For the text-containing cell, return its midpoint in [X, Y] coordinate format. 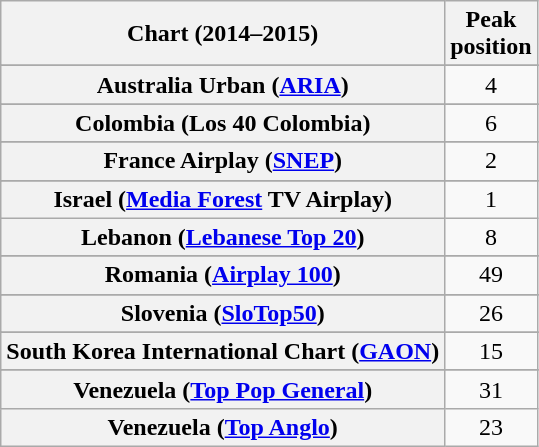
Lebanon (Lebanese Top 20) [223, 237]
Venezuela (Top Anglo) [223, 427]
Romania (Airplay 100) [223, 275]
23 [491, 427]
15 [491, 351]
4 [491, 85]
South Korea International Chart (GAON) [223, 351]
France Airplay (SNEP) [223, 161]
8 [491, 237]
2 [491, 161]
Australia Urban (ARIA) [223, 85]
Israel (Media Forest TV Airplay) [223, 199]
31 [491, 389]
Venezuela (Top Pop General) [223, 389]
6 [491, 123]
Slovenia (SloTop50) [223, 313]
Peakposition [491, 34]
1 [491, 199]
Colombia (Los 40 Colombia) [223, 123]
49 [491, 275]
Chart (2014–2015) [223, 34]
26 [491, 313]
